Pinpoint the cell where the given text exists, returning its (x, y) midpoint coordinate. 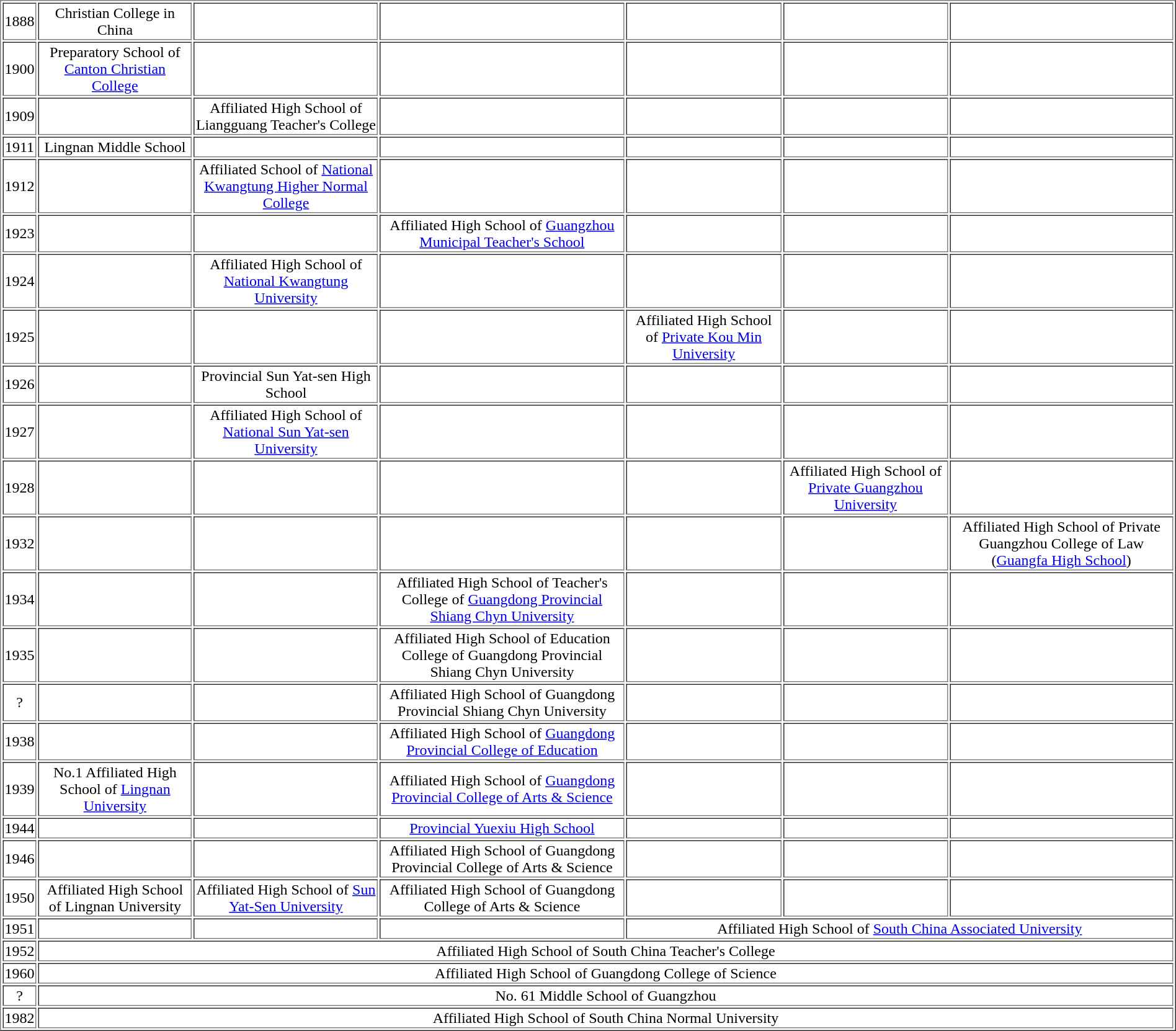
1938 (19, 742)
Affiliated High School of National Kwangtung University (285, 282)
No.1 Affiliated High School of Lingnan University (115, 789)
No. 61 Middle School of Guangzhou (606, 995)
Affiliated High School of Education College of Guangdong Provincial Shiang Chyn University (502, 655)
1934 (19, 599)
Christian College in China (115, 21)
1928 (19, 488)
Affiliated High School of Guangzhou Municipal Teacher's School (502, 233)
1924 (19, 282)
Affiliated High School of Guangdong College of Arts & Science (502, 898)
Affiliated High School of National Sun Yat-sen University (285, 432)
Affiliated High School of South China Normal University (606, 1017)
1927 (19, 432)
1939 (19, 789)
1888 (19, 21)
1946 (19, 859)
1951 (19, 928)
Provincial Yuexiu High School (502, 828)
Affiliated High School of South China Teacher's College (606, 950)
1926 (19, 385)
1950 (19, 898)
1925 (19, 337)
1923 (19, 233)
Affiliated School of National Kwangtung Higher Normal College (285, 186)
Affiliated High School of Sun Yat-Sen University (285, 898)
1952 (19, 950)
Affiliated High School of South China Associated University (899, 928)
1935 (19, 655)
1982 (19, 1017)
Affiliated High School of Guangdong Provincial Shiang Chyn University (502, 702)
1909 (19, 117)
1932 (19, 543)
Affiliated High School of Lingnan University (115, 898)
1911 (19, 146)
Affiliated High School of Private Kou Min University (703, 337)
Preparatory School of Canton Christian College (115, 69)
1944 (19, 828)
Affiliated High School of Guangdong Provincial College of Education (502, 742)
Affiliated High School of Private Guangzhou University (866, 488)
Affiliated High School of Private Guangzhou College of Law (Guangfa High School) (1062, 543)
Affiliated High School of Liangguang Teacher's College (285, 117)
1912 (19, 186)
1960 (19, 973)
Lingnan Middle School (115, 146)
Affiliated High School of Guangdong College of Science (606, 973)
1900 (19, 69)
Provincial Sun Yat-sen High School (285, 385)
Affiliated High School of Teacher's College of Guangdong Provincial Shiang Chyn University (502, 599)
